Identify which cell holds the provided text, then report its (x, y) central coordinate. 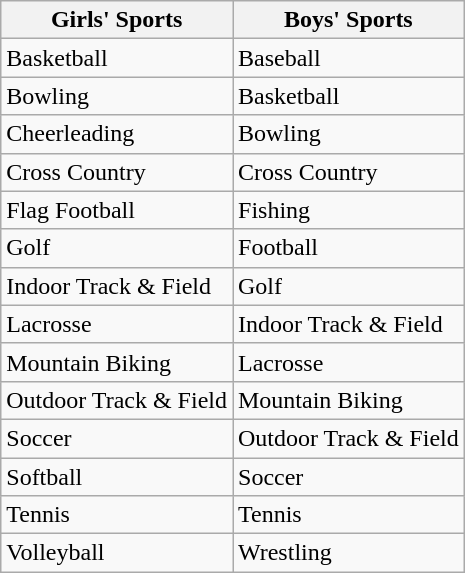
Baseball (348, 58)
Fishing (348, 210)
Cheerleading (117, 134)
Softball (117, 477)
Girls' Sports (117, 20)
Football (348, 248)
Wrestling (348, 553)
Boys' Sports (348, 20)
Volleyball (117, 553)
Flag Football (117, 210)
